Identify which cell holds the provided text, then report its (X, Y) central coordinate. 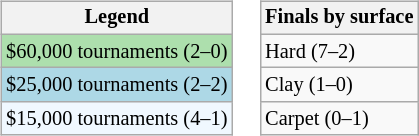
$25,000 tournaments (2–2) (116, 85)
Carpet (0–1) (339, 119)
Clay (1–0) (339, 85)
$15,000 tournaments (4–1) (116, 119)
Finals by surface (339, 18)
Legend (116, 18)
Hard (7–2) (339, 51)
$60,000 tournaments (2–0) (116, 51)
